Pinpoint the cell where the given text exists, returning its [X, Y] midpoint coordinate. 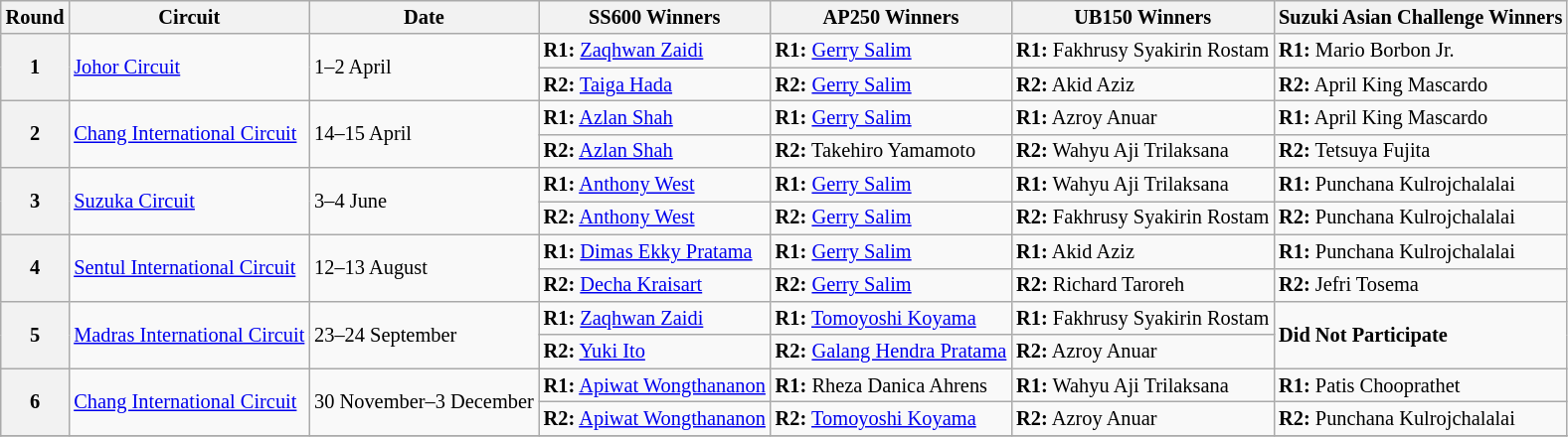
1–2 April [424, 68]
R2: Takehiro Yamamoto [891, 151]
R2: Taiga Hada [654, 84]
R2: Akid Aziz [1142, 84]
12–13 August [424, 268]
Sentul International Circuit [189, 268]
Madras International Circuit [189, 334]
R2: Azlan Shah [654, 151]
R1: Dimas Ekky Pratama [654, 251]
3–4 June [424, 201]
2 [36, 133]
R1: Mario Borbon Jr. [1420, 51]
14–15 April [424, 133]
R2: Galang Hendra Pratama [891, 352]
R1: Akid Aziz [1142, 251]
Circuit [189, 17]
R1: April King Mascardo [1420, 117]
UB150 Winners [1142, 17]
R2: Apiwat Wongthananon [654, 418]
Date [424, 17]
R2: Tetsuya Fujita [1420, 151]
3 [36, 201]
Suzuki Asian Challenge Winners [1420, 17]
SS600 Winners [654, 17]
30 November–3 December [424, 401]
R2: Richard Taroreh [1142, 285]
R1: Apiwat Wongthananon [654, 385]
Did Not Participate [1420, 334]
4 [36, 268]
R1: Anthony West [654, 185]
5 [36, 334]
R2: Decha Kraisart [654, 285]
Suzuka Circuit [189, 201]
R2: Wahyu Aji Trilaksana [1142, 151]
R1: Rheza Danica Ahrens [891, 385]
R1: Azroy Anuar [1142, 117]
AP250 Winners [891, 17]
R2: Yuki Ito [654, 352]
6 [36, 401]
Round [36, 17]
R2: Jefri Tosema [1420, 285]
1 [36, 68]
R1: Tomoyoshi Koyama [891, 318]
23–24 September [424, 334]
R2: Tomoyoshi Koyama [891, 418]
R2: Fakhrusy Syakirin Rostam [1142, 218]
R1: Azlan Shah [654, 117]
R2: April King Mascardo [1420, 84]
R2: Anthony West [654, 218]
R1: Patis Chooprathet [1420, 385]
Johor Circuit [189, 68]
